From the cell containing the given text, extract its center point as (x, y) coordinate. 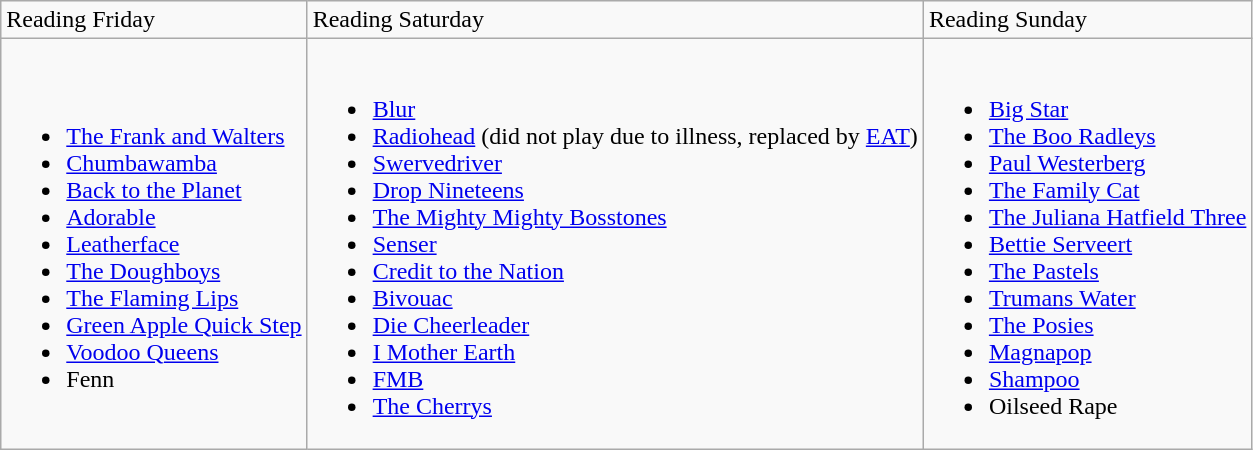
Reading Saturday (615, 20)
The Frank and WaltersChumbawambaBack to the PlanetAdorableLeatherfaceThe DoughboysThe Flaming LipsGreen Apple Quick StepVoodoo QueensFenn (154, 244)
Reading Sunday (1088, 20)
Reading Friday (154, 20)
